Identify which cell holds the provided text, then report its (x, y) central coordinate. 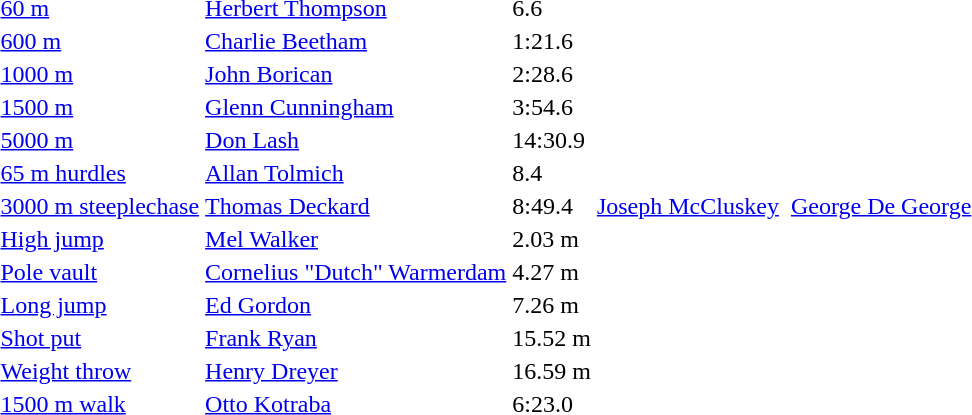
Joseph McCluskey (688, 206)
14:30.9 (552, 140)
16.59 m (552, 371)
Mel Walker (356, 239)
Charlie Beetham (356, 41)
15.52 m (552, 338)
4.27 m (552, 272)
3:54.6 (552, 107)
2:28.6 (552, 74)
Don Lash (356, 140)
Cornelius "Dutch" Warmerdam (356, 272)
John Borican (356, 74)
Henry Dreyer (356, 371)
8:49.4 (552, 206)
1:21.6 (552, 41)
Glenn Cunningham (356, 107)
8.4 (552, 173)
George De George (880, 206)
Thomas Deckard (356, 206)
Frank Ryan (356, 338)
2.03 m (552, 239)
Allan Tolmich (356, 173)
7.26 m (552, 305)
Ed Gordon (356, 305)
